From the cell containing the given text, extract its center point as (x, y) coordinate. 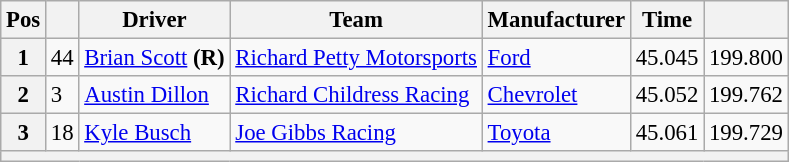
Ford (556, 58)
1 (24, 58)
Joe Gibbs Racing (356, 133)
Austin Dillon (154, 95)
18 (62, 133)
Manufacturer (556, 20)
Brian Scott (R) (154, 58)
Richard Childress Racing (356, 95)
44 (62, 58)
45.052 (666, 95)
2 (24, 95)
Kyle Busch (154, 133)
Richard Petty Motorsports (356, 58)
Time (666, 20)
Pos (24, 20)
199.762 (746, 95)
199.729 (746, 133)
Driver (154, 20)
Chevrolet (556, 95)
45.061 (666, 133)
45.045 (666, 58)
Team (356, 20)
Toyota (556, 133)
199.800 (746, 58)
